Return [X, Y] of the center of cell containing provided text 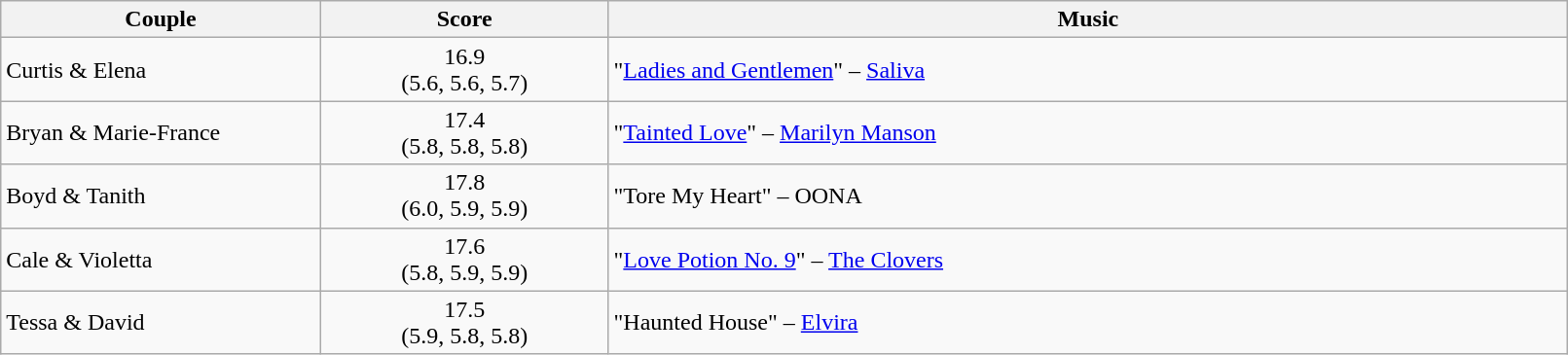
Score [464, 19]
Couple [162, 19]
"Tore My Heart" – OONA [1088, 196]
Boyd & Tanith [162, 196]
"Love Potion No. 9" – The Clovers [1088, 259]
17.5 (5.9, 5.8, 5.8) [464, 323]
17.4 (5.8, 5.8, 5.8) [464, 132]
Bryan & Marie-France [162, 132]
17.6 (5.8, 5.9, 5.9) [464, 259]
Tessa & David [162, 323]
Cale & Violetta [162, 259]
Music [1088, 19]
16.9 (5.6, 5.6, 5.7) [464, 70]
"Haunted House" – Elvira [1088, 323]
17.8 (6.0, 5.9, 5.9) [464, 196]
"Ladies and Gentlemen" – Saliva [1088, 70]
"Tainted Love" – Marilyn Manson [1088, 132]
Curtis & Elena [162, 70]
